Provide the (X, Y) coordinate of the cell's center where the given text is located.  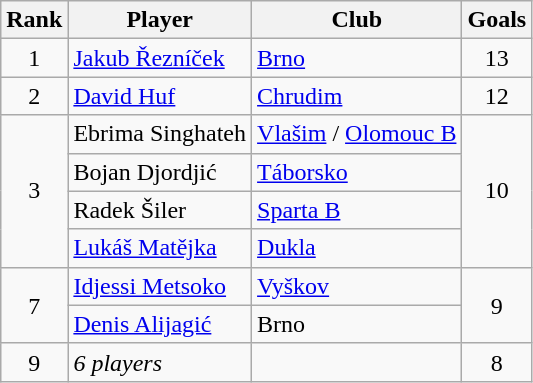
Lukáš Matějka (160, 248)
6 players (160, 362)
1 (34, 58)
David Huf (160, 96)
Jakub Řezníček (160, 58)
Player (160, 20)
Bojan Djordjić (160, 172)
3 (34, 191)
Vyškov (357, 286)
Dukla (357, 248)
Club (357, 20)
13 (497, 58)
7 (34, 305)
Vlašim / Olomouc B (357, 134)
Chrudim (357, 96)
Sparta B (357, 210)
12 (497, 96)
2 (34, 96)
Rank (34, 20)
Radek Šiler (160, 210)
8 (497, 362)
10 (497, 191)
Ebrima Singhateh (160, 134)
Goals (497, 20)
Táborsko (357, 172)
Idjessi Metsoko (160, 286)
Denis Alijagić (160, 324)
